For the text-containing cell, return its midpoint in [x, y] coordinate format. 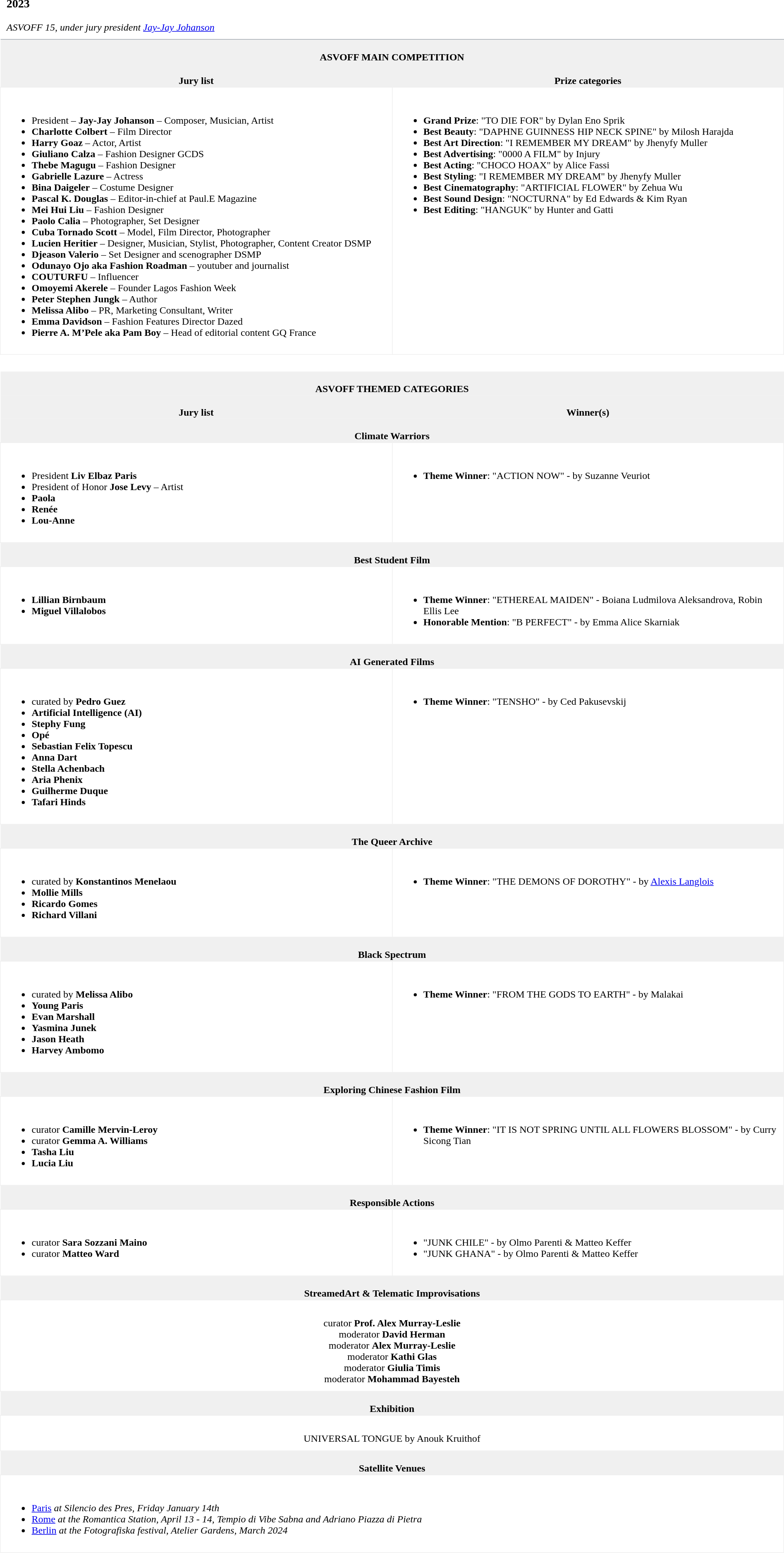
Climate Warriors [392, 431]
Theme Winner: "FROM THE GODS TO EARTH" - by Malakai [588, 1017]
curator Camille Mervin-Leroycurator Gemma A. WilliamsTasha LiuLucia Liu [196, 1141]
curated by Melissa AliboYoung ParisEvan MarshallYasmina JunekJason HeathHarvey Ambomo [196, 1017]
Black Spectrum [392, 949]
Theme Winner: "TENSHO" - by Ced Pakusevskij [588, 747]
President Liv Elbaz ParisPresident of Honor Jose Levy – ArtistPaolaRenéeLou-Anne [196, 493]
ASVOFF THEMED CATEGORIES [392, 384]
Theme Winner: "IT IS NOT SPRING UNTIL ALL FLOWERS BLOSSOM" - by Curry Sicong Tian [588, 1141]
ASVOFF MAIN COMPETITION [392, 52]
curated by Konstantinos MenelaouMollie MillsRicardo GomesRichard Villani [196, 893]
Exploring Chinese Fashion Film [392, 1084]
Winner(s) [588, 407]
Prize categories [588, 76]
UNIVERSAL TONGUE by Anouk Kruithof [392, 1433]
Responsible Actions [392, 1197]
Exhibition [392, 1403]
Lillian BirnbaumMiguel Villalobos [196, 606]
Best Student Film [392, 555]
StreamedArt & Telematic Improvisations [392, 1288]
curated by Pedro GuezArtificial Intelligence (AI)Stephy FungOpéSebastian Felix TopescuAnna DartStella AchenbachAria PhenixGuilherme DuqueTafari Hinds [196, 747]
Theme Winner: "ACTION NOW" - by Suzanne Veuriot [588, 493]
The Queer Archive [392, 836]
Satellite Venues [392, 1463]
Theme Winner: "THE DEMONS OF DOROTHY" - by Alexis Langlois [588, 893]
Theme Winner: "ETHEREAL MAIDEN" - Boiana Ludmilova Aleksandrova, Robin Ellis LeeHonorable Mention: "B PERFECT" - by Emma Alice Skarniak [588, 606]
curator Sara Sozzani Mainocurator Matteo Ward [196, 1243]
"JUNK CHILE" - by Olmo Parenti & Matteo Keffer"JUNK GHANA" - by Olmo Parenti & Matteo Keffer [588, 1243]
AI Generated Films [392, 656]
